Search for the cell housing the specified text and yield its [x, y] center coordinate. 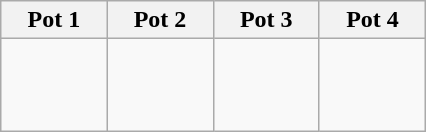
Pot 2 [160, 20]
Pot 1 [54, 20]
Pot 3 [266, 20]
Pot 4 [372, 20]
